Identify which cell holds the provided text, then report its [X, Y] central coordinate. 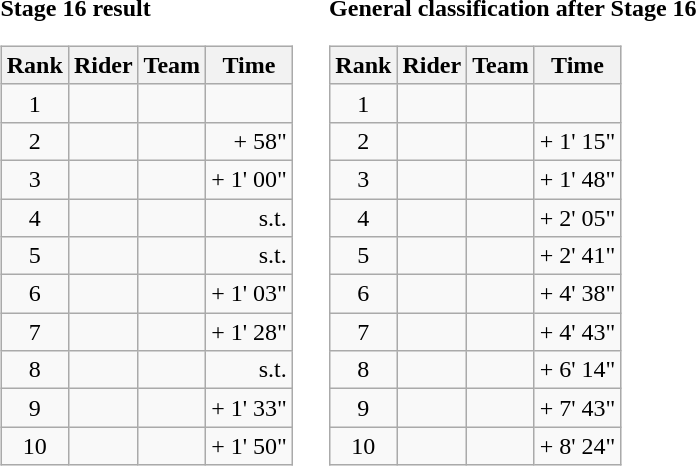
+ 7' 43" [578, 408]
+ 4' 38" [578, 294]
+ 1' 15" [578, 141]
+ 4' 43" [578, 332]
+ 2' 05" [578, 217]
+ 1' 00" [250, 179]
+ 1' 50" [250, 446]
+ 1' 33" [250, 408]
+ 6' 14" [578, 370]
+ 1' 48" [578, 179]
+ 8' 24" [578, 446]
+ 58" [250, 141]
+ 1' 28" [250, 332]
+ 2' 41" [578, 256]
+ 1' 03" [250, 294]
